For the text-containing cell, return its midpoint in (X, Y) coordinate format. 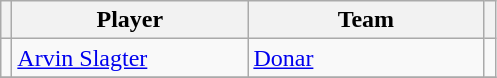
Arvin Slagter (130, 58)
Player (130, 20)
Team (366, 20)
Donar (366, 58)
